Capture the cell that displays the provided text and extract its [x, y] central coordinate. 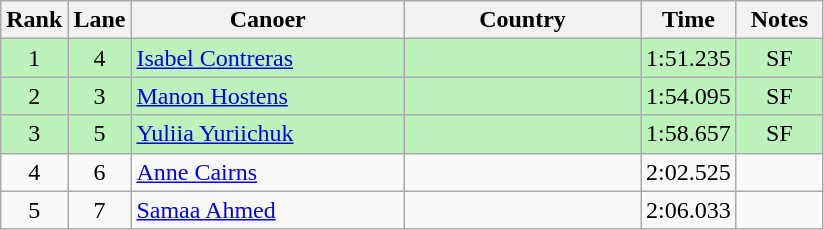
Manon Hostens [268, 96]
Rank [34, 20]
Country [522, 20]
Lane [100, 20]
Samaa Ahmed [268, 210]
Anne Cairns [268, 172]
1 [34, 58]
Canoer [268, 20]
Yuliia Yuriichuk [268, 134]
Isabel Contreras [268, 58]
Notes [779, 20]
7 [100, 210]
1:54.095 [689, 96]
6 [100, 172]
2:06.033 [689, 210]
1:51.235 [689, 58]
2 [34, 96]
Time [689, 20]
2:02.525 [689, 172]
1:58.657 [689, 134]
